For the text-containing cell, return its midpoint in (x, y) coordinate format. 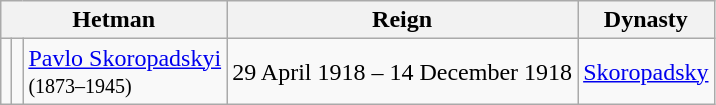
Hetman (114, 20)
Skoropadsky (646, 72)
Reign (402, 20)
Dynasty (646, 20)
29 April 1918 – 14 December 1918 (402, 72)
Pavlo Skoropadskyi(1873–1945) (125, 72)
